From the cell containing the given text, extract its center point as [x, y] coordinate. 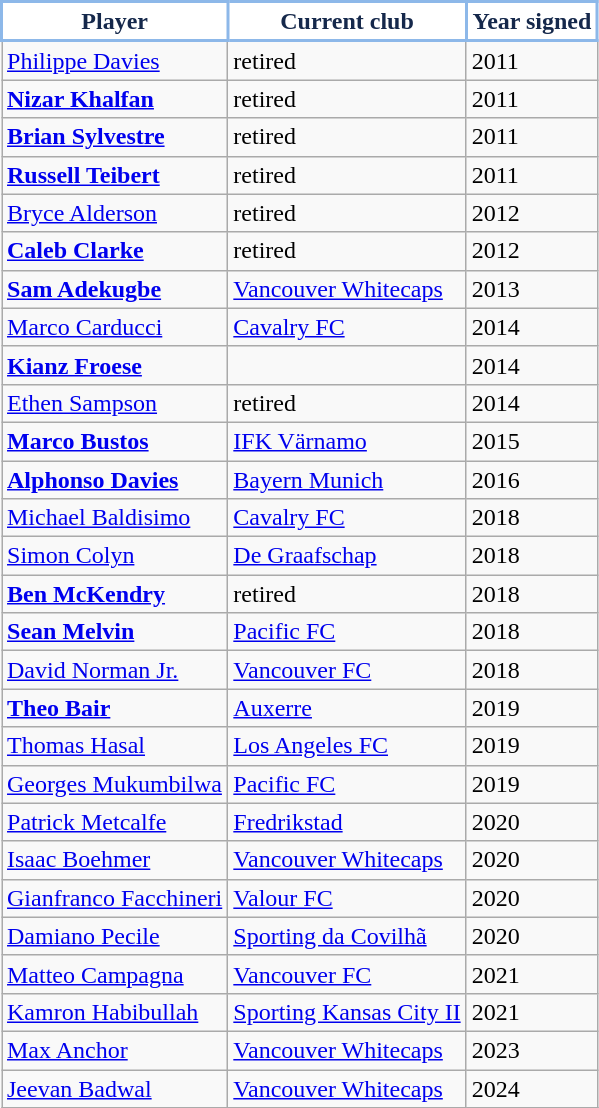
Gianfranco Facchineri [115, 898]
Simon Colyn [115, 556]
Jeevan Badwal [115, 1089]
Bryce Alderson [115, 213]
Matteo Campagna [115, 974]
Philippe Davies [115, 60]
Sporting Kansas City II [347, 1012]
Marco Carducci [115, 327]
Russell Teibert [115, 175]
Current club [347, 22]
Auxerre [347, 708]
Sam Adekugbe [115, 289]
IFK Värnamo [347, 441]
Ben McKendry [115, 594]
Theo Bair [115, 708]
De Graafschap [347, 556]
Alphonso Davies [115, 479]
2023 [532, 1050]
Sporting da Covilhã [347, 936]
Michael Baldisimo [115, 518]
Georges Mukumbilwa [115, 784]
Fredrikstad [347, 822]
2024 [532, 1089]
Patrick Metcalfe [115, 822]
Player [115, 22]
Sean Melvin [115, 632]
David Norman Jr. [115, 670]
Kamron Habibullah [115, 1012]
Kianz Froese [115, 365]
Brian Sylvestre [115, 137]
Bayern Munich [347, 479]
2013 [532, 289]
Marco Bustos [115, 441]
Thomas Hasal [115, 746]
Max Anchor [115, 1050]
Ethen Sampson [115, 403]
Los Angeles FC [347, 746]
Damiano Pecile [115, 936]
Caleb Clarke [115, 251]
2016 [532, 479]
2015 [532, 441]
Isaac Boehmer [115, 860]
Year signed [532, 22]
Nizar Khalfan [115, 99]
Valour FC [347, 898]
